Determine the (x, y) coordinate at the center of the cell enclosing the given text.  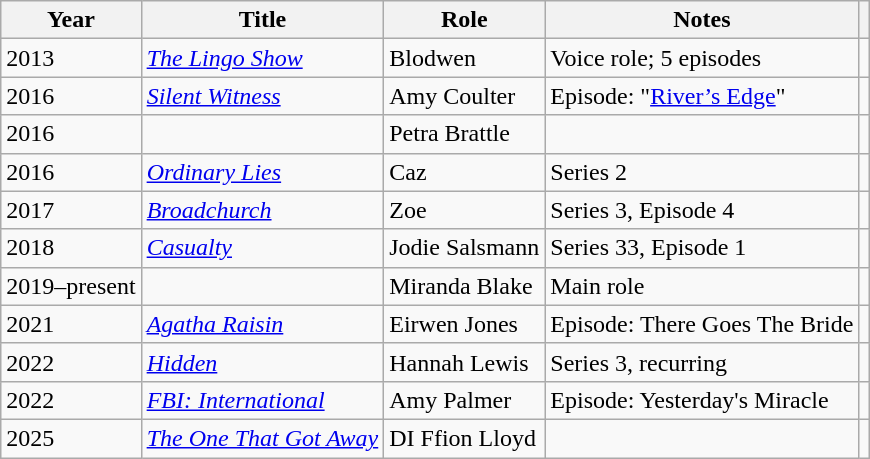
Series 3, recurring (702, 362)
The One That Got Away (262, 438)
Main role (702, 286)
Series 33, Episode 1 (702, 248)
Ordinary Lies (262, 172)
2013 (71, 58)
Caz (464, 172)
The Lingo Show (262, 58)
Episode: There Goes The Bride (702, 324)
Episode: Yesterday's Miracle (702, 400)
2025 (71, 438)
Miranda Blake (464, 286)
2021 (71, 324)
Series 3, Episode 4 (702, 210)
DI Ffion Lloyd (464, 438)
2019–present (71, 286)
Notes (702, 20)
Jodie Salsmann (464, 248)
Eirwen Jones (464, 324)
Zoe (464, 210)
FBI: International (262, 400)
Amy Coulter (464, 96)
Casualty (262, 248)
Silent Witness (262, 96)
Hidden (262, 362)
Episode: "River’s Edge" (702, 96)
Agatha Raisin (262, 324)
2018 (71, 248)
Amy Palmer (464, 400)
Blodwen (464, 58)
Title (262, 20)
Role (464, 20)
Petra Brattle (464, 134)
2017 (71, 210)
Hannah Lewis (464, 362)
Broadchurch (262, 210)
Year (71, 20)
Series 2 (702, 172)
Voice role; 5 episodes (702, 58)
